Locate the cell with the specified text and output its [x, y] center coordinate. 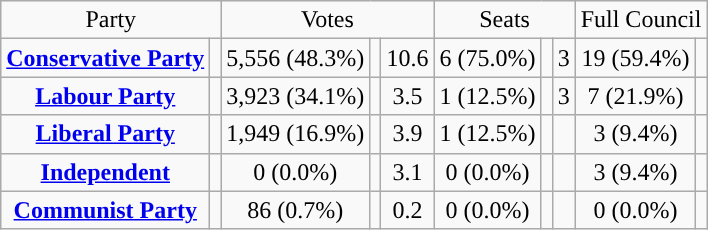
10.6 [408, 58]
1,949 (16.9%) [296, 134]
Liberal Party [106, 134]
7 (21.9%) [636, 96]
5,556 (48.3%) [296, 58]
3.5 [408, 96]
3.1 [408, 172]
3.9 [408, 134]
6 (75.0%) [488, 58]
Seats [504, 20]
Votes [328, 20]
Independent [106, 172]
Labour Party [106, 96]
Conservative Party [106, 58]
3,923 (34.1%) [296, 96]
Communist Party [106, 210]
Party [111, 20]
Full Council [641, 20]
86 (0.7%) [296, 210]
0.2 [408, 210]
19 (59.4%) [636, 58]
